Search for the cell housing the specified text and yield its [X, Y] center coordinate. 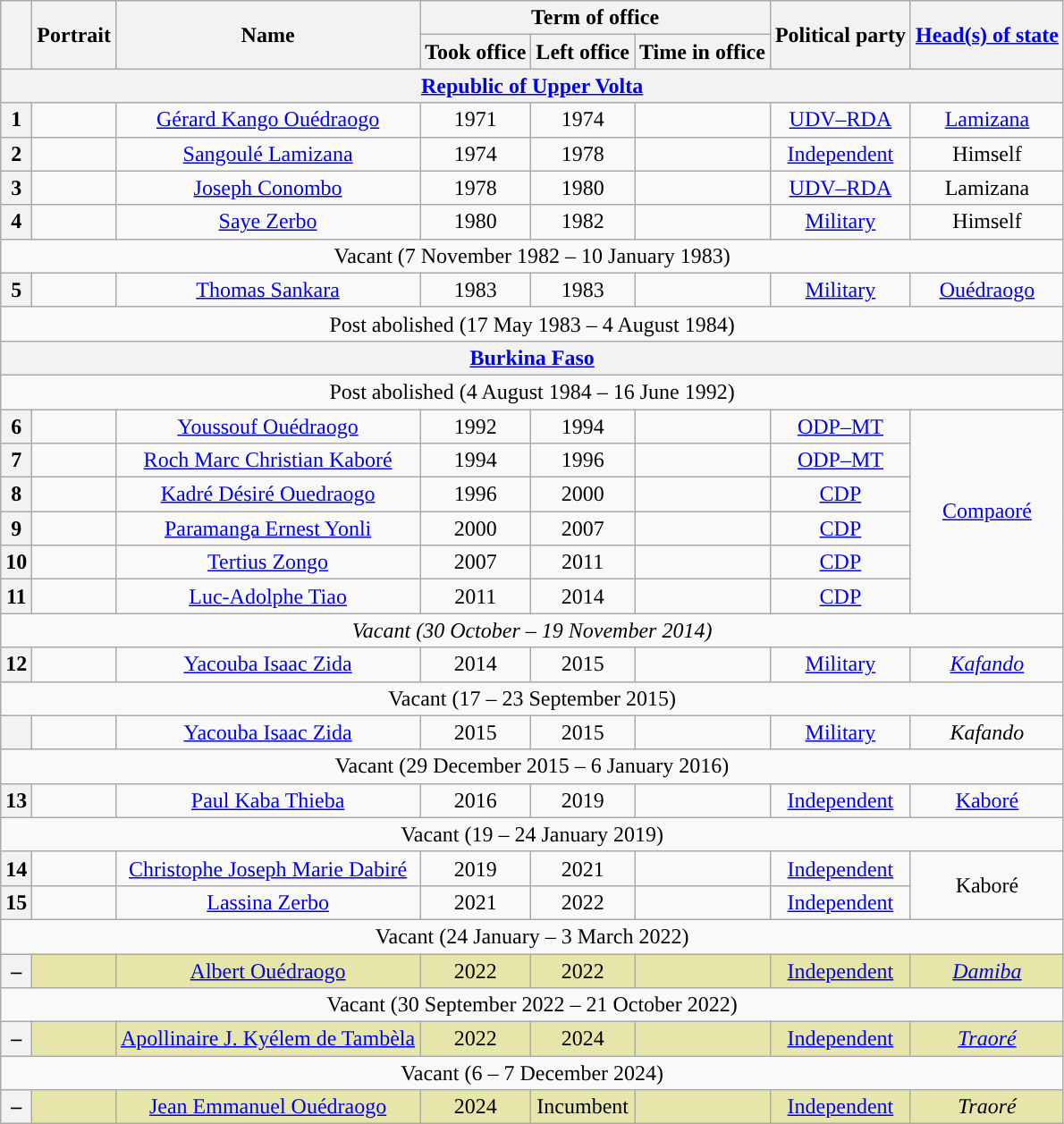
Sangoulé Lamizana [267, 154]
Republic of Upper Volta [533, 86]
Portrait [74, 35]
Time in office [703, 52]
Paramanga Ernest Yonli [267, 528]
Vacant (30 September 2022 – 21 October 2022) [533, 1005]
Albert Ouédraogo [267, 970]
9 [16, 528]
5 [16, 290]
Name [267, 35]
Paul Kaba Thieba [267, 800]
Post abolished (17 May 1983 – 4 August 1984) [533, 324]
Vacant (19 – 24 January 2019) [533, 834]
Took office [476, 52]
Joseph Conombo [267, 188]
Youssouf Ouédraogo [267, 427]
8 [16, 494]
Ouédraogo [987, 290]
1992 [476, 427]
Jean Emmanuel Ouédraogo [267, 1107]
Left office [583, 52]
Political party [840, 35]
Gérard Kango Ouédraogo [267, 120]
3 [16, 188]
14 [16, 868]
Luc-Adolphe Tiao [267, 596]
Vacant (7 November 1982 – 10 January 1983) [533, 256]
Burkina Faso [533, 358]
Vacant (29 December 2015 – 6 January 2016) [533, 766]
1971 [476, 120]
Damiba [987, 970]
2016 [476, 800]
Kadré Désiré Ouedraogo [267, 494]
Apollinaire J. Kyélem de Tambèla [267, 1039]
Thomas Sankara [267, 290]
11 [16, 596]
1982 [583, 222]
Lassina Zerbo [267, 902]
Christophe Joseph Marie Dabiré [267, 868]
12 [16, 664]
2 [16, 154]
Tertius Zongo [267, 562]
Vacant (24 January – 3 March 2022) [533, 936]
Term of office [595, 18]
Incumbent [583, 1107]
Post abolished (4 August 1984 – 16 June 1992) [533, 392]
15 [16, 902]
Vacant (30 October – 19 November 2014) [533, 630]
Vacant (6 – 7 December 2024) [533, 1073]
Vacant (17 – 23 September 2015) [533, 698]
Saye Zerbo [267, 222]
Roch Marc Christian Kaboré [267, 461]
1 [16, 120]
10 [16, 562]
4 [16, 222]
7 [16, 461]
13 [16, 800]
6 [16, 427]
Head(s) of state [987, 35]
Compaoré [987, 511]
